Determine the (X, Y) coordinate at the center of the cell enclosing the given text.  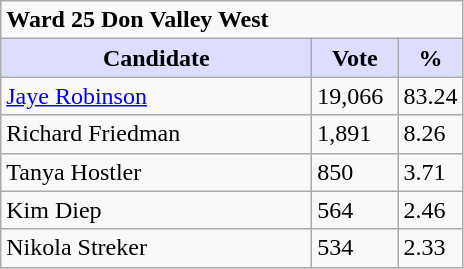
Nikola Streker (156, 248)
8.26 (430, 134)
83.24 (430, 96)
3.71 (430, 172)
1,891 (355, 134)
Jaye Robinson (156, 96)
2.33 (430, 248)
19,066 (355, 96)
Candidate (156, 58)
Vote (355, 58)
Kim Diep (156, 210)
534 (355, 248)
850 (355, 172)
% (430, 58)
2.46 (430, 210)
Ward 25 Don Valley West (232, 20)
Tanya Hostler (156, 172)
Richard Friedman (156, 134)
564 (355, 210)
